Scan for the cell matching the given text and deliver its [X, Y] coordinate at center. 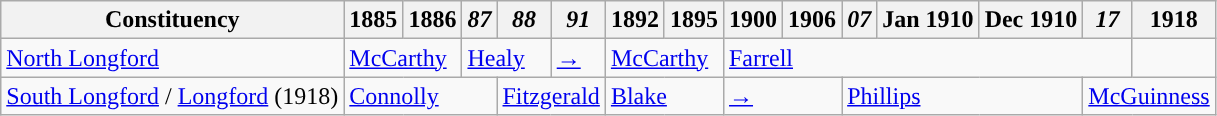
87 [480, 20]
Phillips [962, 96]
1895 [694, 20]
Connolly [420, 96]
Blake [664, 96]
Dec 1910 [1031, 20]
Farrell [928, 58]
91 [578, 20]
17 [1108, 20]
South Longford / Longford (1918) [172, 96]
McGuinness [1149, 96]
1892 [634, 20]
Healy [506, 58]
07 [860, 20]
1900 [752, 20]
1886 [432, 20]
Constituency [172, 20]
Fitzgerald [551, 96]
1885 [374, 20]
Jan 1910 [928, 20]
1906 [812, 20]
88 [524, 20]
1918 [1174, 20]
North Longford [172, 58]
